Return (x, y) of the center of cell containing provided text 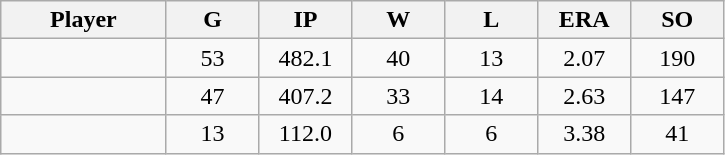
Player (84, 20)
407.2 (306, 96)
3.38 (584, 134)
147 (678, 96)
47 (212, 96)
112.0 (306, 134)
190 (678, 58)
SO (678, 20)
482.1 (306, 58)
53 (212, 58)
40 (398, 58)
W (398, 20)
14 (492, 96)
IP (306, 20)
33 (398, 96)
G (212, 20)
2.63 (584, 96)
L (492, 20)
ERA (584, 20)
2.07 (584, 58)
41 (678, 134)
